Scan for the cell matching the given text and deliver its [X, Y] coordinate at center. 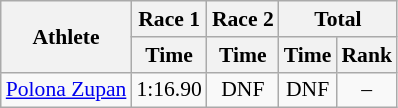
Polona Zupan [66, 90]
Race 1 [168, 19]
1:16.90 [168, 90]
Total [338, 19]
Athlete [66, 36]
Race 2 [243, 19]
Rank [366, 55]
– [366, 90]
